Search for the cell housing the specified text and yield its (x, y) center coordinate. 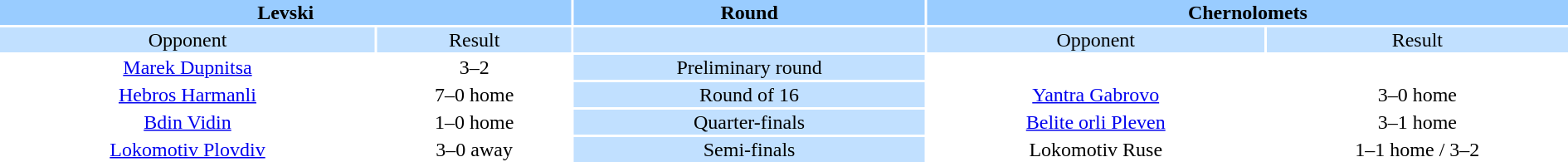
Lokomotiv Plovdiv (187, 150)
Preliminary round (748, 67)
Yantra Gabrovo (1096, 95)
Quarter-finals (748, 122)
3–0 away (475, 150)
Lokomotiv Ruse (1096, 150)
1–0 home (475, 122)
Hebros Harmanli (187, 95)
3–2 (475, 67)
Round of 16 (748, 95)
3–0 home (1417, 95)
7–0 home (475, 95)
Levski (285, 12)
Marek Dupnitsa (187, 67)
Chernolomets (1248, 12)
Round (748, 12)
1–1 home / 3–2 (1417, 150)
3–1 home (1417, 122)
Belite orli Pleven (1096, 122)
Bdin Vidin (187, 122)
Semi-finals (748, 150)
